Return the [x, y] coordinate for the center point of the cell that contains the specified text.  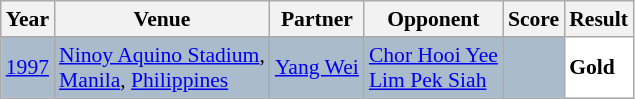
Chor Hooi Yee Lim Pek Siah [434, 68]
Score [534, 19]
1997 [28, 68]
Partner [317, 19]
Result [598, 19]
Opponent [434, 19]
Year [28, 19]
Ninoy Aquino Stadium,Manila, Philippines [162, 68]
Gold [598, 68]
Venue [162, 19]
Yang Wei [317, 68]
